Detect which cell encompasses the target text, then output its [x, y] center coordinate. 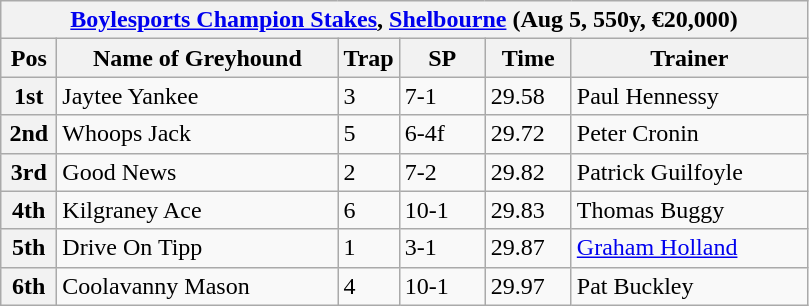
3 [368, 96]
3-1 [442, 248]
5 [368, 134]
4 [368, 286]
Patrick Guilfoyle [689, 172]
29.87 [528, 248]
Time [528, 58]
5th [29, 248]
Whoops Jack [198, 134]
2nd [29, 134]
6 [368, 210]
Boylesports Champion Stakes, Shelbourne (Aug 5, 550y, €20,000) [404, 20]
Jaytee Yankee [198, 96]
29.58 [528, 96]
3rd [29, 172]
SP [442, 58]
Paul Hennessy [689, 96]
6-4f [442, 134]
4th [29, 210]
Trainer [689, 58]
29.97 [528, 286]
Kilgraney Ace [198, 210]
Name of Greyhound [198, 58]
1st [29, 96]
Coolavanny Mason [198, 286]
Graham Holland [689, 248]
6th [29, 286]
29.72 [528, 134]
Good News [198, 172]
Peter Cronin [689, 134]
Drive On Tipp [198, 248]
Pat Buckley [689, 286]
Thomas Buggy [689, 210]
Trap [368, 58]
2 [368, 172]
1 [368, 248]
29.82 [528, 172]
7-2 [442, 172]
29.83 [528, 210]
7-1 [442, 96]
Pos [29, 58]
